Return (x, y) of the center of cell containing provided text 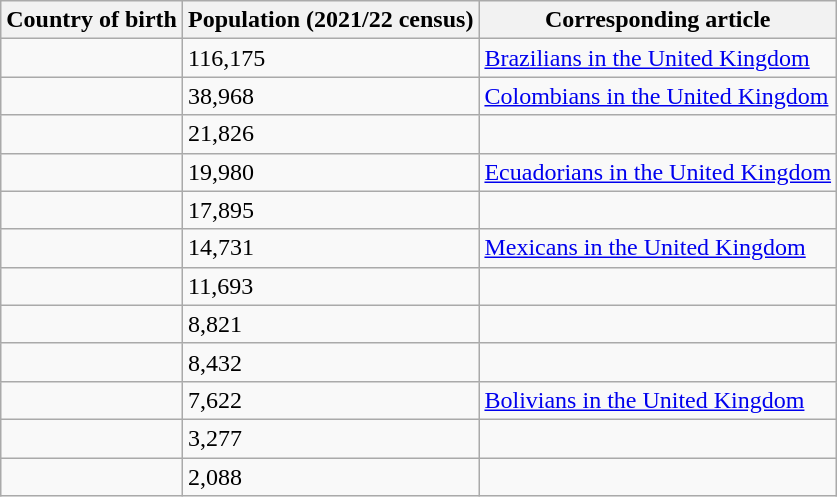
Bolivians in the United Kingdom (658, 400)
Brazilians in the United Kingdom (658, 58)
8,432 (330, 362)
7,622 (330, 400)
17,895 (330, 210)
Colombians in the United Kingdom (658, 96)
3,277 (330, 438)
Country of birth (92, 20)
Mexicans in the United Kingdom (658, 248)
8,821 (330, 324)
2,088 (330, 477)
14,731 (330, 248)
21,826 (330, 134)
38,968 (330, 96)
Corresponding article (658, 20)
Population (2021/22 census) (330, 20)
11,693 (330, 286)
19,980 (330, 172)
Ecuadorians in the United Kingdom (658, 172)
116,175 (330, 58)
